Identify which cell holds the provided text, then report its [X, Y] central coordinate. 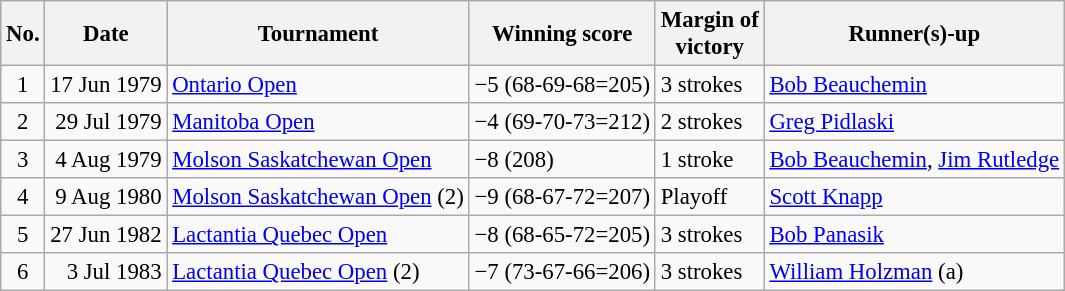
Playoff [710, 197]
Scott Knapp [914, 197]
−8 (208) [562, 160]
17 Jun 1979 [106, 85]
−8 (68-65-72=205) [562, 235]
Lactantia Quebec Open [318, 235]
2 [23, 122]
Molson Saskatchewan Open [318, 160]
9 Aug 1980 [106, 197]
5 [23, 235]
Greg Pidlaski [914, 122]
3 [23, 160]
Margin ofvictory [710, 34]
−5 (68-69-68=205) [562, 85]
Bob Beauchemin, Jim Rutledge [914, 160]
4 [23, 197]
29 Jul 1979 [106, 122]
Manitoba Open [318, 122]
−9 (68-67-72=207) [562, 197]
No. [23, 34]
27 Jun 1982 [106, 235]
Ontario Open [318, 85]
Tournament [318, 34]
Date [106, 34]
Winning score [562, 34]
−4 (69-70-73=212) [562, 122]
1 [23, 85]
Runner(s)-up [914, 34]
Bob Panasik [914, 235]
2 strokes [710, 122]
Bob Beauchemin [914, 85]
1 stroke [710, 160]
Molson Saskatchewan Open (2) [318, 197]
4 Aug 1979 [106, 160]
